Locate the cell with the specified text and output its (X, Y) center coordinate. 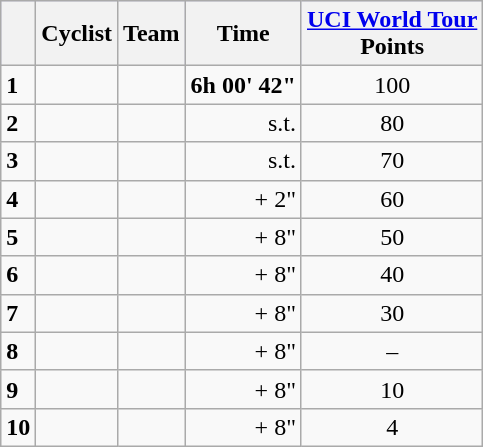
60 (392, 199)
40 (392, 275)
Cyclist (77, 34)
80 (392, 123)
50 (392, 237)
5 (18, 237)
– (392, 351)
7 (18, 313)
Team (152, 34)
Time (243, 34)
100 (392, 85)
6h 00' 42" (243, 85)
8 (18, 351)
UCI World TourPoints (392, 34)
30 (392, 313)
+ 2" (243, 199)
2 (18, 123)
9 (18, 389)
70 (392, 161)
1 (18, 85)
3 (18, 161)
6 (18, 275)
